Detect which cell encompasses the target text, then output its (x, y) center coordinate. 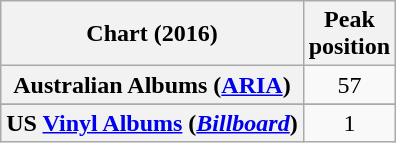
US Vinyl Albums (Billboard) (152, 123)
57 (349, 85)
Chart (2016) (152, 34)
1 (349, 123)
Australian Albums (ARIA) (152, 85)
Peakposition (349, 34)
